Extract the (X, Y) coordinate from the center of the cell holding the provided text.  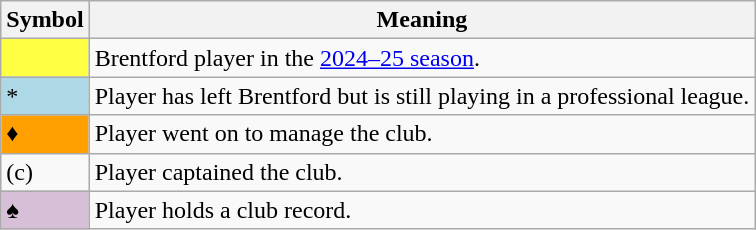
Player has left Brentford but is still playing in a professional league. (422, 96)
Meaning (422, 20)
(c) (45, 172)
Symbol (45, 20)
Player captained the club. (422, 172)
* (45, 96)
♠ (45, 210)
Player went on to manage the club. (422, 134)
Brentford player in the 2024–25 season. (422, 58)
Player holds a club record. (422, 210)
♦ (45, 134)
